Detect which cell encompasses the target text, then output its [X, Y] center coordinate. 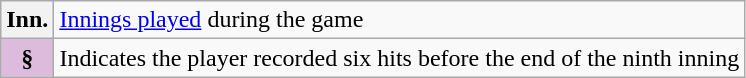
Inn. [28, 20]
Innings played during the game [400, 20]
§ [28, 58]
Indicates the player recorded six hits before the end of the ninth inning [400, 58]
